For the text-containing cell, return its midpoint in (x, y) coordinate format. 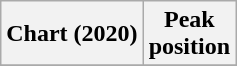
Peakposition (189, 34)
Chart (2020) (72, 34)
